From the cell containing the given text, extract its center point as (x, y) coordinate. 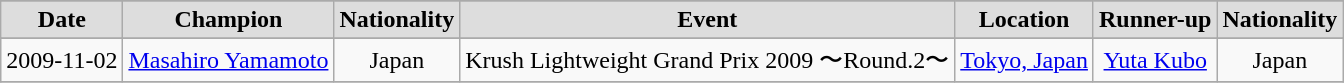
2009-11-02 (62, 60)
Masahiro Yamamoto (228, 60)
Yuta Kubo (1155, 60)
Runner-up (1155, 20)
Champion (228, 20)
Location (1024, 20)
Event (708, 20)
Tokyo, Japan (1024, 60)
Krush Lightweight Grand Prix 2009 〜Round.2〜 (708, 60)
Date (62, 20)
